Scan for the cell matching the given text and deliver its (x, y) coordinate at center. 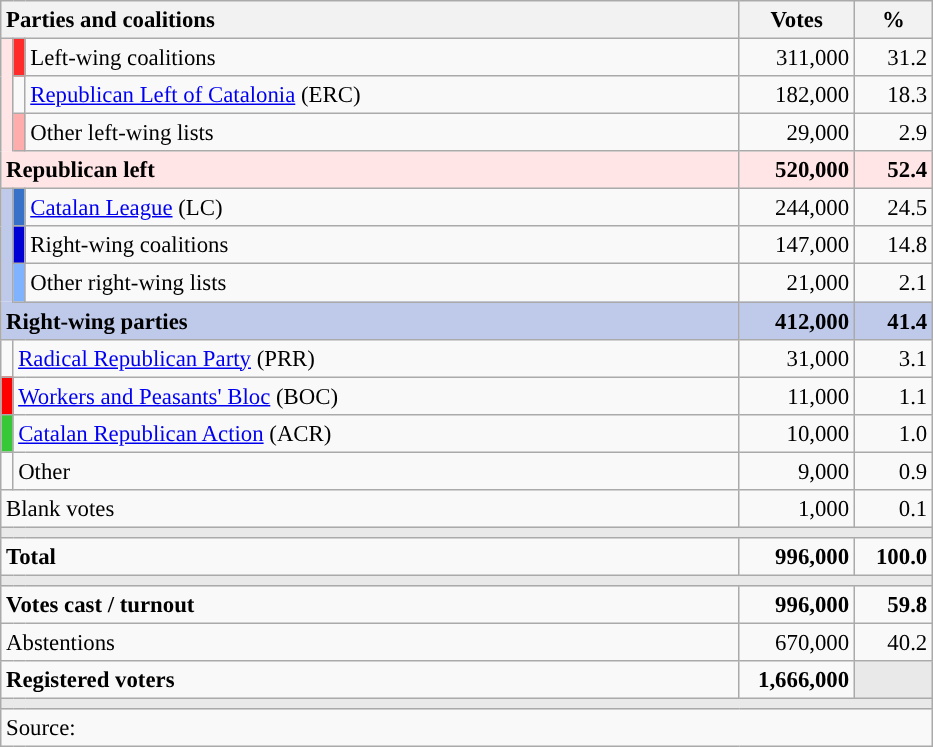
1.1 (893, 396)
% (893, 20)
Votes cast / turnout (370, 605)
Radical Republican Party (PRR) (376, 358)
311,000 (797, 58)
Republican Left of Catalonia (ERC) (382, 95)
Total (370, 557)
0.1 (893, 509)
40.2 (893, 643)
2.9 (893, 133)
Other (376, 471)
Registered voters (370, 680)
21,000 (797, 283)
14.8 (893, 245)
41.4 (893, 321)
Blank votes (370, 509)
Other right-wing lists (382, 283)
412,000 (797, 321)
Workers and Peasants' Bloc (BOC) (376, 396)
31.2 (893, 58)
Right-wing coalitions (382, 245)
244,000 (797, 208)
3.1 (893, 358)
1,666,000 (797, 680)
100.0 (893, 557)
Left-wing coalitions (382, 58)
0.9 (893, 471)
9,000 (797, 471)
1.0 (893, 433)
Abstentions (370, 643)
2.1 (893, 283)
Other left-wing lists (382, 133)
Republican left (370, 170)
52.4 (893, 170)
59.8 (893, 605)
24.5 (893, 208)
Parties and coalitions (370, 20)
147,000 (797, 245)
Catalan Republican Action (ACR) (376, 433)
Right-wing parties (370, 321)
1,000 (797, 509)
Source: (467, 728)
Votes (797, 20)
10,000 (797, 433)
31,000 (797, 358)
670,000 (797, 643)
520,000 (797, 170)
29,000 (797, 133)
Catalan League (LC) (382, 208)
182,000 (797, 95)
18.3 (893, 95)
11,000 (797, 396)
